Search for the cell housing the specified text and yield its (X, Y) center coordinate. 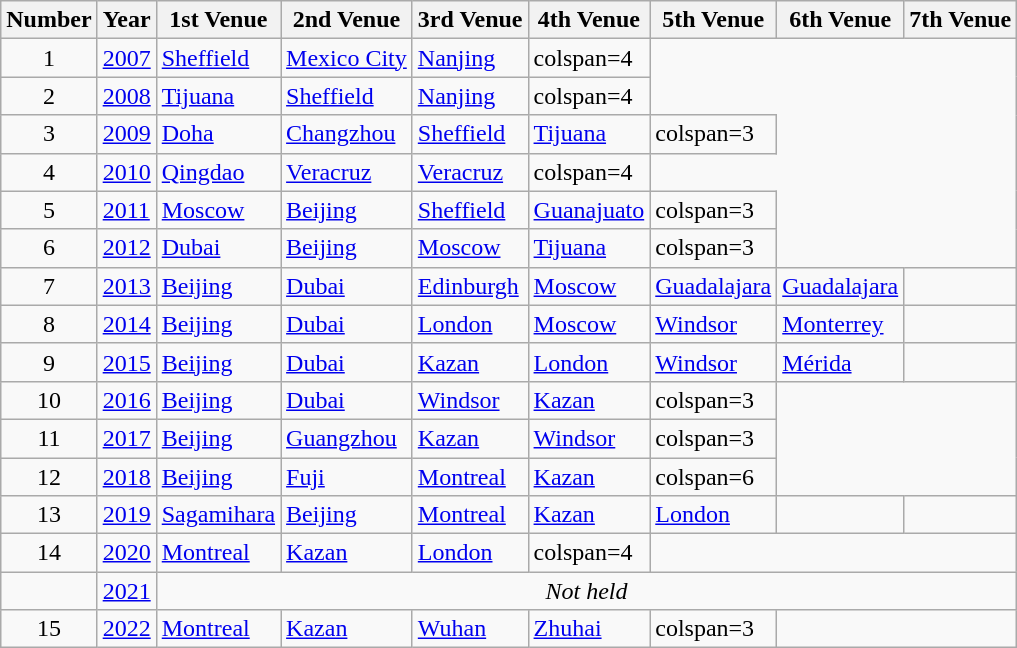
4 (49, 172)
7 (49, 286)
1st Venue (218, 20)
7th Venue (960, 20)
Doha (218, 134)
11 (49, 438)
Mexico City (347, 58)
6th Venue (840, 20)
2018 (126, 477)
2007 (126, 58)
2008 (126, 96)
6 (49, 248)
Not held (586, 591)
3rd Venue (470, 20)
2016 (126, 400)
2021 (126, 591)
Year (126, 20)
10 (49, 400)
Number (49, 20)
Wuhan (470, 629)
2015 (126, 362)
4th Venue (589, 20)
2nd Venue (347, 20)
2013 (126, 286)
8 (49, 324)
14 (49, 553)
2020 (126, 553)
Sagamihara (218, 515)
12 (49, 477)
Fuji (347, 477)
2012 (126, 248)
15 (49, 629)
3 (49, 134)
Edinburgh (470, 286)
2017 (126, 438)
5 (49, 210)
Guangzhou (347, 438)
2010 (126, 172)
Guanajuato (589, 210)
Mérida (840, 362)
2019 (126, 515)
5th Venue (714, 20)
2022 (126, 629)
13 (49, 515)
2011 (126, 210)
Zhuhai (589, 629)
2009 (126, 134)
1 (49, 58)
colspan=6 (714, 477)
Qingdao (218, 172)
2 (49, 96)
9 (49, 362)
Changzhou (347, 134)
Monterrey (840, 324)
2014 (126, 324)
